Return (X, Y) of the center of cell containing provided text 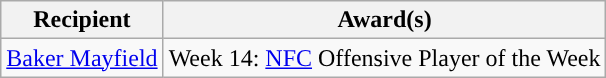
Recipient (82, 20)
Award(s) (384, 20)
Week 14: NFC Offensive Player of the Week (384, 58)
Baker Mayfield (82, 58)
